Pinpoint the cell where the given text exists, returning its [x, y] midpoint coordinate. 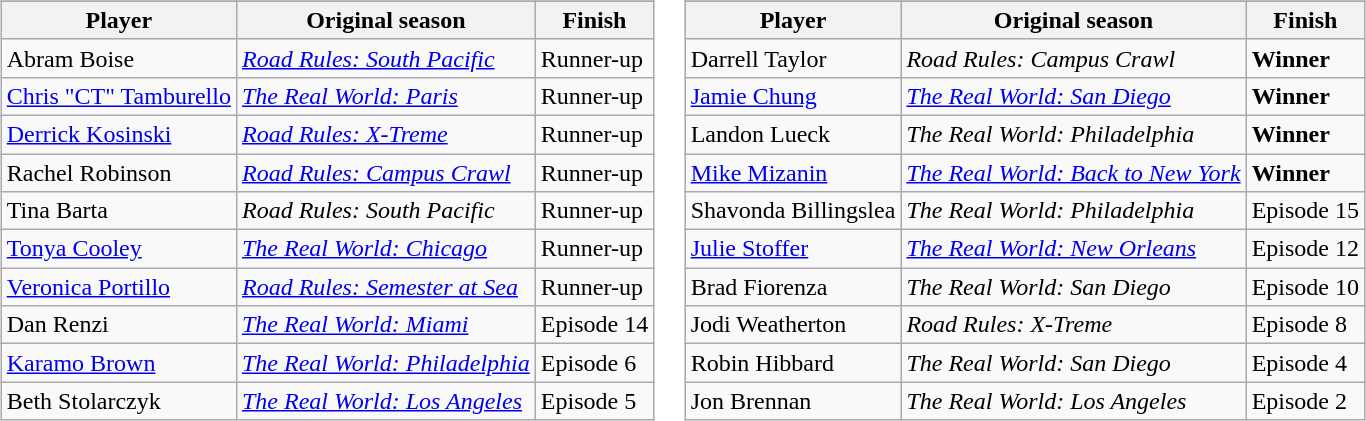
Veronica Portillo [118, 287]
Jamie Chung [793, 96]
Brad Fiorenza [793, 287]
The Real World: Miami [386, 325]
Darrell Taylor [793, 58]
Tonya Cooley [118, 249]
Jon Brennan [793, 401]
Robin Hibbard [793, 363]
Derrick Kosinski [118, 134]
Road Rules: Semester at Sea [386, 287]
Episode 14 [594, 325]
Tina Barta [118, 211]
Shavonda Billingslea [793, 211]
Julie Stoffer [793, 249]
Mike Mizanin [793, 173]
Dan Renzi [118, 325]
The Real World: Chicago [386, 249]
Abram Boise [118, 58]
Beth Stolarczyk [118, 401]
Episode 2 [1305, 401]
Landon Lueck [793, 134]
The Real World: Paris [386, 96]
Episode 8 [1305, 325]
The Real World: New Orleans [1074, 249]
Episode 6 [594, 363]
Episode 4 [1305, 363]
Karamo Brown [118, 363]
Rachel Robinson [118, 173]
Episode 5 [594, 401]
Episode 12 [1305, 249]
The Real World: Back to New York [1074, 173]
Jodi Weatherton [793, 325]
Chris "CT" Tamburello [118, 96]
Episode 15 [1305, 211]
Episode 10 [1305, 287]
